Identify which cell holds the provided text, then report its (X, Y) central coordinate. 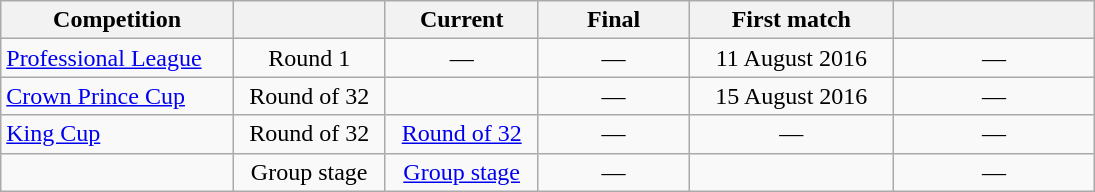
King Cup (118, 134)
Crown Prince Cup (118, 96)
Competition (118, 20)
Round 1 (308, 58)
Professional League (118, 58)
Final (613, 20)
15 August 2016 (792, 96)
Current (462, 20)
11 August 2016 (792, 58)
First match (792, 20)
